Determine the [X, Y] coordinate at the center of the cell enclosing the given text.  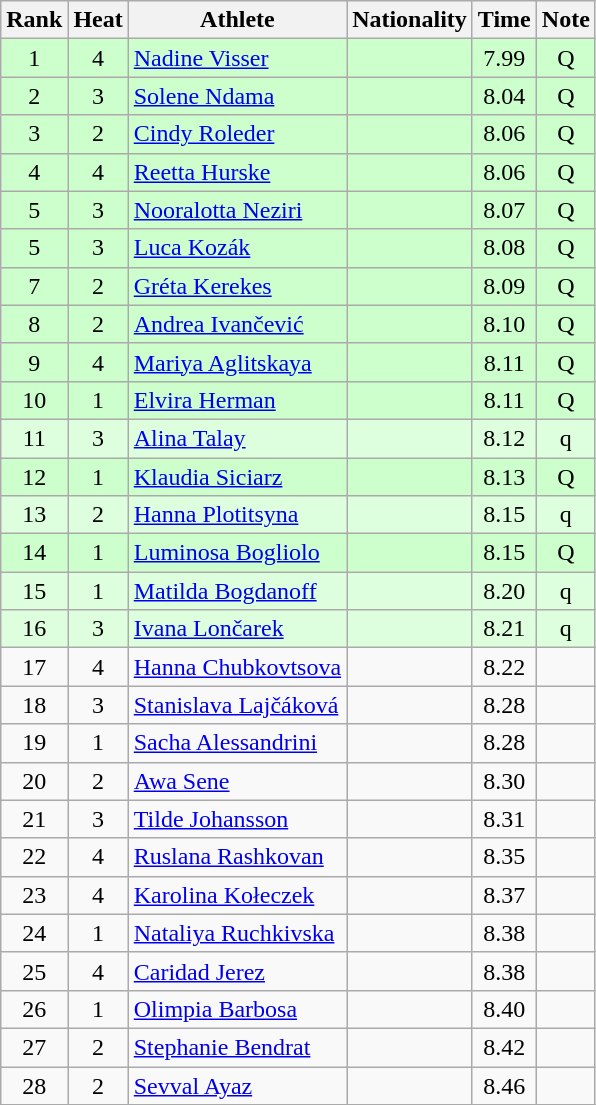
8.31 [504, 819]
8.13 [504, 477]
8.21 [504, 629]
8.07 [504, 210]
Stephanie Bendrat [237, 1047]
23 [34, 895]
Note [566, 20]
Nationality [410, 20]
11 [34, 438]
Awa Sene [237, 781]
20 [34, 781]
24 [34, 933]
8.10 [504, 324]
Luca Kozák [237, 248]
Matilda Bogdanoff [237, 591]
9 [34, 362]
Athlete [237, 20]
Olimpia Barbosa [237, 1009]
8.30 [504, 781]
19 [34, 743]
8.42 [504, 1047]
8.20 [504, 591]
8 [34, 324]
8.37 [504, 895]
Solene Ndama [237, 96]
13 [34, 515]
7 [34, 286]
15 [34, 591]
28 [34, 1085]
Tilde Johansson [237, 819]
Ivana Lončarek [237, 629]
Nataliya Ruchkivska [237, 933]
27 [34, 1047]
Cindy Roleder [237, 134]
8.08 [504, 248]
Stanislava Lajčáková [237, 705]
Alina Talay [237, 438]
Mariya Aglitskaya [237, 362]
8.40 [504, 1009]
Gréta Kerekes [237, 286]
Sevval Ayaz [237, 1085]
8.04 [504, 96]
8.22 [504, 667]
25 [34, 971]
18 [34, 705]
8.09 [504, 286]
8.46 [504, 1085]
Hanna Chubkovtsova [237, 667]
7.99 [504, 58]
16 [34, 629]
12 [34, 477]
Sacha Alessandrini [237, 743]
Nooralotta Neziri [237, 210]
17 [34, 667]
Reetta Hurske [237, 172]
26 [34, 1009]
Klaudia Siciarz [237, 477]
21 [34, 819]
10 [34, 400]
Rank [34, 20]
Caridad Jerez [237, 971]
Time [504, 20]
Ruslana Rashkovan [237, 857]
8.12 [504, 438]
22 [34, 857]
Elvira Herman [237, 400]
Karolina Kołeczek [237, 895]
14 [34, 553]
8.35 [504, 857]
Heat [98, 20]
Luminosa Bogliolo [237, 553]
Andrea Ivančević [237, 324]
Hanna Plotitsyna [237, 515]
Nadine Visser [237, 58]
